Identify which cell holds the provided text, then report its [X, Y] central coordinate. 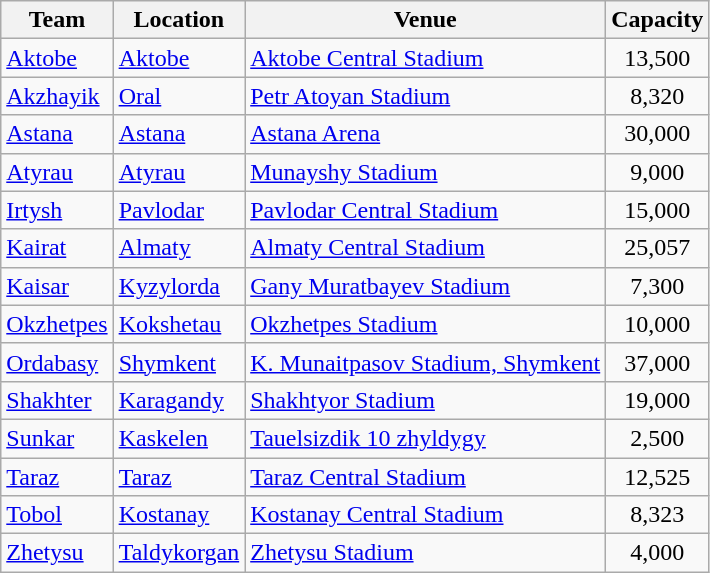
Shakhtyor Stadium [426, 400]
2,500 [658, 438]
12,525 [658, 477]
Location [179, 20]
30,000 [658, 134]
8,320 [658, 96]
Aktobe Central Stadium [426, 58]
Tauelsizdik 10 zhyldygy [426, 438]
Kokshetau [179, 324]
Irtysh [57, 210]
Sunkar [57, 438]
Capacity [658, 20]
Okzhetpes [57, 324]
Almaty [179, 248]
13,500 [658, 58]
Munayshy Stadium [426, 172]
15,000 [658, 210]
Akzhayik [57, 96]
Shakhter [57, 400]
Kostanay Central Stadium [426, 515]
8,323 [658, 515]
Kyzylorda [179, 286]
K. Munaitpasov Stadium, Shymkent [426, 362]
Kaskelen [179, 438]
Ordabasy [57, 362]
Taldykorgan [179, 553]
Shymkent [179, 362]
Petr Atoyan Stadium [426, 96]
Kairat [57, 248]
9,000 [658, 172]
Almaty Central Stadium [426, 248]
Gany Muratbayev Stadium [426, 286]
Zhetysu [57, 553]
Astana Arena [426, 134]
Team [57, 20]
7,300 [658, 286]
Tobol [57, 515]
19,000 [658, 400]
10,000 [658, 324]
Kostanay [179, 515]
Oral [179, 96]
25,057 [658, 248]
Venue [426, 20]
Kaisar [57, 286]
Zhetysu Stadium [426, 553]
Pavlodar [179, 210]
Okzhetpes Stadium [426, 324]
Pavlodar Central Stadium [426, 210]
4,000 [658, 553]
37,000 [658, 362]
Karagandy [179, 400]
Taraz Central Stadium [426, 477]
